Locate the cell with the specified text and output its (X, Y) center coordinate. 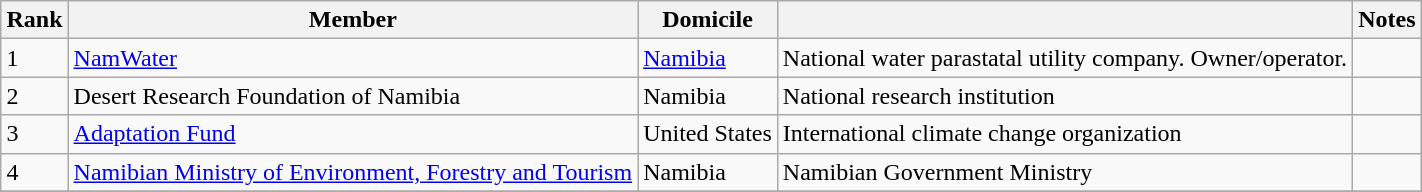
Namibian Government Ministry (1064, 172)
Rank (34, 20)
Member (353, 20)
Desert Research Foundation of Namibia (353, 96)
4 (34, 172)
3 (34, 134)
NamWater (353, 58)
National research institution (1064, 96)
Namibian Ministry of Environment, Forestry and Tourism (353, 172)
Notes (1387, 20)
Domicile (708, 20)
1 (34, 58)
National water parastatal utility company. Owner/operator. (1064, 58)
International climate change organization (1064, 134)
2 (34, 96)
Adaptation Fund (353, 134)
United States (708, 134)
